Determine the (x, y) coordinate at the center of the cell enclosing the given text.  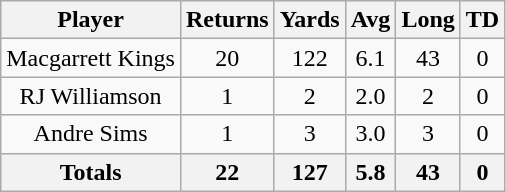
6.1 (370, 58)
3.0 (370, 134)
RJ Williamson (91, 96)
5.8 (370, 172)
Andre Sims (91, 134)
Yards (310, 20)
TD (482, 20)
127 (310, 172)
Returns (227, 20)
Long (428, 20)
Player (91, 20)
22 (227, 172)
Avg (370, 20)
122 (310, 58)
2.0 (370, 96)
20 (227, 58)
Macgarrett Kings (91, 58)
Totals (91, 172)
